Capture the cell that displays the provided text and extract its (x, y) central coordinate. 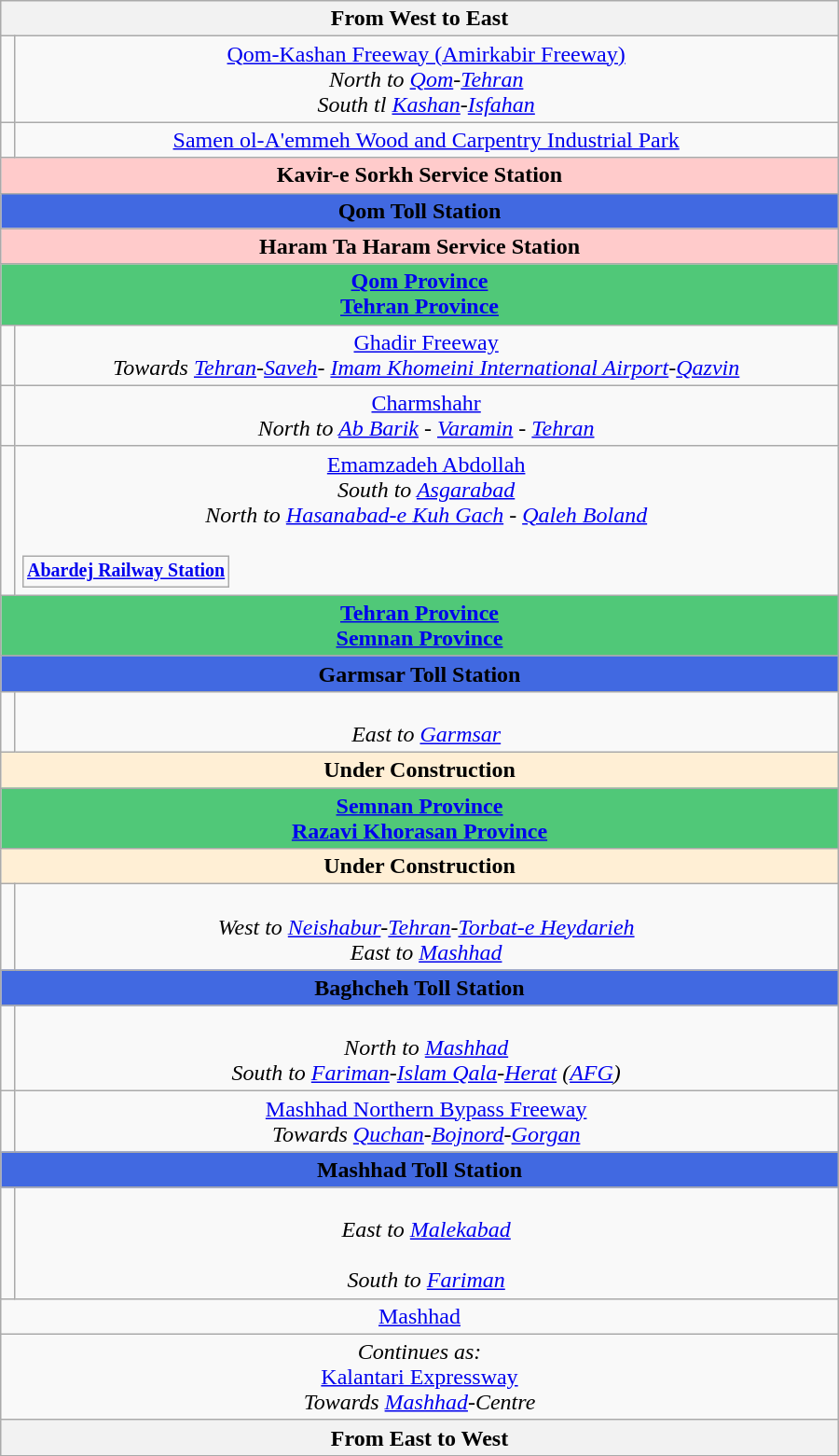
Kavir-e Sorkh Service Station (419, 175)
West to Neishabur-Tehran-Torbat-e HeydariehEast to Mashhad (426, 927)
Baghcheh Toll Station (419, 988)
Ghadir FreewayTowards Tehran-Saveh- Imam Khomeini International Airport-Qazvin (426, 354)
Mashhad Toll Station (419, 1170)
Garmsar Toll Station (419, 673)
Abardej Railway Station (127, 571)
Qom Toll Station (419, 211)
East to Garmsar (426, 722)
Qom Province Tehran Province (419, 295)
Haram Ta Haram Service Station (419, 246)
Mashhad Northern Bypass FreewayTowards Quchan-Bojnord-Gorgan (426, 1121)
Tehran Province Semnan Province (419, 625)
Semnan Province Razavi Khorasan Province (419, 819)
CharmshahrNorth to Ab Barik - Varamin - Tehran (426, 416)
Qom-Kashan Freeway (Amirkabir Freeway)North to Qom-TehranSouth tl Kashan-Isfahan (426, 79)
Mashhad (419, 1316)
From East to West (419, 1437)
Samen ol-A'emmeh Wood and Carpentry Industrial Park (426, 140)
From West to East (419, 19)
Emamzadeh Abdollah South to AsgarabadNorth to Hasanabad-e Kuh Gach - Qaleh Boland Abardej Railway Station (426, 520)
East to MalekabadSouth to Fariman (426, 1242)
Continues as: Kalantari ExpresswayTowards Mashhad-Centre (419, 1377)
North to MashhadSouth to Fariman-Islam Qala-Herat (AFG) (426, 1048)
